Output the (X, Y) coordinate of the center of the cell containing the given text.  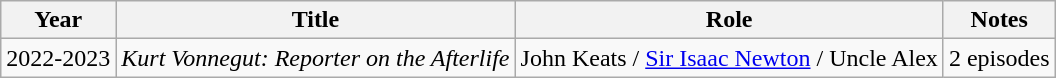
Role (729, 20)
2 episodes (999, 58)
2022-2023 (58, 58)
Year (58, 20)
Notes (999, 20)
John Keats / Sir Isaac Newton / Uncle Alex (729, 58)
Title (316, 20)
Kurt Vonnegut: Reporter on the Afterlife (316, 58)
